Determine the (X, Y) coordinate at the center of the cell enclosing the given text.  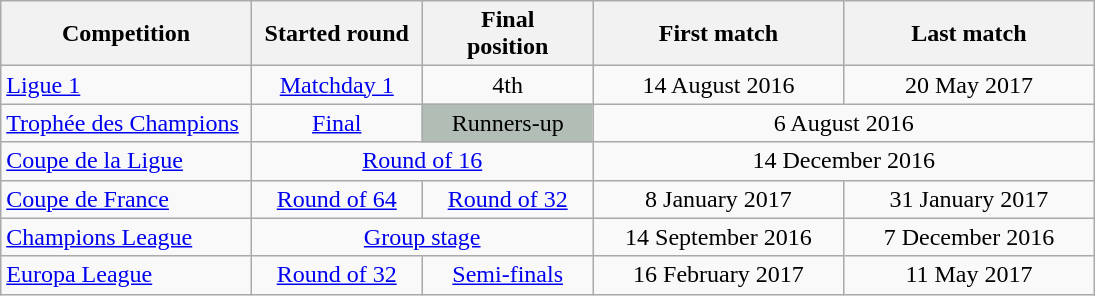
Champions League (126, 237)
Competition (126, 34)
First match (718, 34)
4th (508, 85)
Final (336, 123)
Semi-finals (508, 275)
Ligue 1 (126, 85)
Runners-up (508, 123)
Final position (508, 34)
8 January 2017 (718, 199)
31 January 2017 (970, 199)
Matchday 1 (336, 85)
7 December 2016 (970, 237)
Group stage (422, 237)
14 December 2016 (844, 161)
Round of 16 (422, 161)
Started round (336, 34)
Round of 64 (336, 199)
11 May 2017 (970, 275)
14 September 2016 (718, 237)
Europa League (126, 275)
6 August 2016 (844, 123)
16 February 2017 (718, 275)
Last match (970, 34)
20 May 2017 (970, 85)
Trophée des Champions (126, 123)
Coupe de France (126, 199)
14 August 2016 (718, 85)
Coupe de la Ligue (126, 161)
